Extract the (x, y) coordinate from the center of the cell holding the provided text.  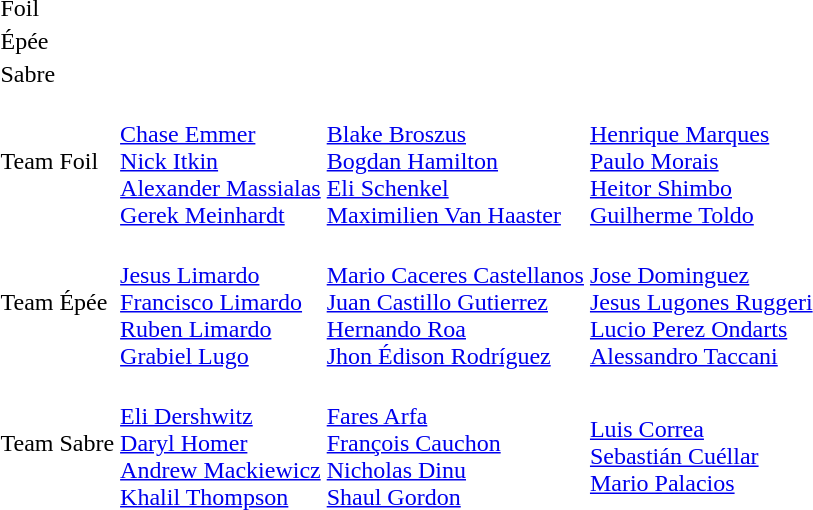
Jesus LimardoFrancisco LimardoRuben LimardoGrabiel Lugo (221, 302)
Chase EmmerNick ItkinAlexander MassialasGerek Meinhardt (221, 161)
Blake BroszusBogdan HamiltonEli SchenkelMaximilien Van Haaster (455, 161)
Mario Caceres CastellanosJuan Castillo GutierrezHernando RoaJhon Édison Rodríguez (455, 302)
